Identify which cell holds the provided text, then report its (X, Y) central coordinate. 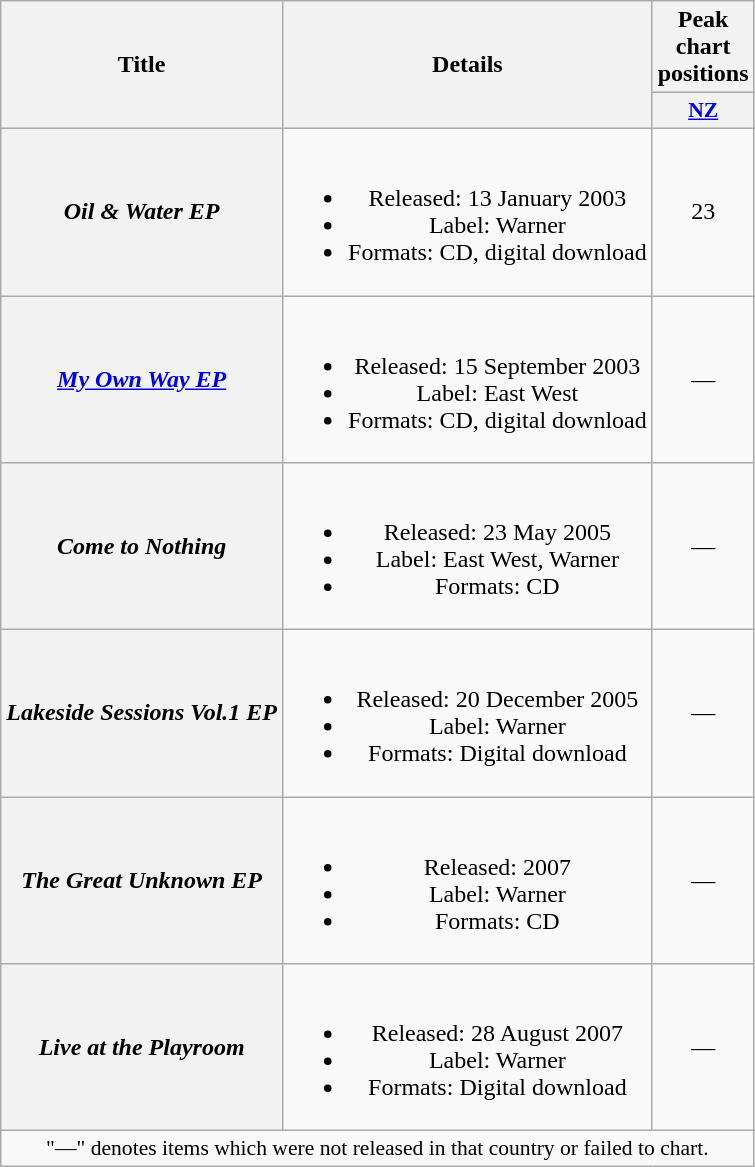
Title (142, 65)
Released: 28 August 2007 Label: WarnerFormats: Digital download (468, 1048)
My Own Way EP (142, 380)
The Great Unknown EP (142, 880)
Released: 2007Label: WarnerFormats: CD (468, 880)
Released: 20 December 2005Label: WarnerFormats: Digital download (468, 714)
Peak chart positions (703, 47)
Come to Nothing (142, 546)
Live at the Playroom (142, 1048)
Details (468, 65)
Released: 23 May 2005 Label: East West, WarnerFormats: CD (468, 546)
Released: 13 January 2003 Label: WarnerFormats: CD, digital download (468, 212)
Released: 15 September 2003 Label: East WestFormats: CD, digital download (468, 380)
"—" denotes items which were not released in that country or failed to chart. (378, 1149)
Oil & Water EP (142, 212)
Lakeside Sessions Vol.1 EP (142, 714)
23 (703, 212)
NZ (703, 111)
